Find where the given text appears and provide that cell's center as [x, y] coordinate. 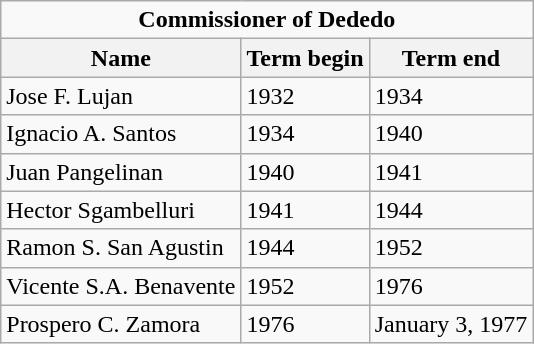
1932 [305, 96]
Ignacio A. Santos [121, 134]
Term begin [305, 58]
Commissioner of Dededo [267, 20]
Hector Sgambelluri [121, 210]
Prospero C. Zamora [121, 324]
January 3, 1977 [451, 324]
Term end [451, 58]
Name [121, 58]
Vicente S.A. Benavente [121, 286]
Juan Pangelinan [121, 172]
Jose F. Lujan [121, 96]
Ramon S. San Agustin [121, 248]
